Find where the given text appears and provide that cell's center as [x, y] coordinate. 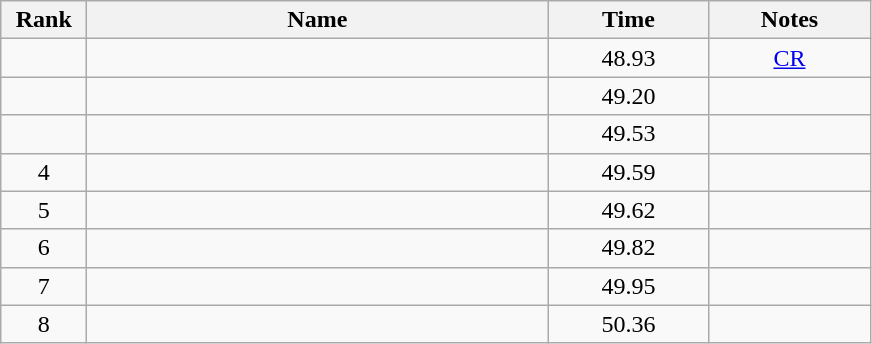
Time [628, 20]
4 [44, 172]
49.53 [628, 134]
48.93 [628, 58]
50.36 [628, 324]
49.82 [628, 248]
Notes [790, 20]
7 [44, 286]
5 [44, 210]
49.20 [628, 96]
49.62 [628, 210]
49.95 [628, 286]
8 [44, 324]
6 [44, 248]
Name [318, 20]
Rank [44, 20]
CR [790, 58]
49.59 [628, 172]
